Detect which cell encompasses the target text, then output its [x, y] center coordinate. 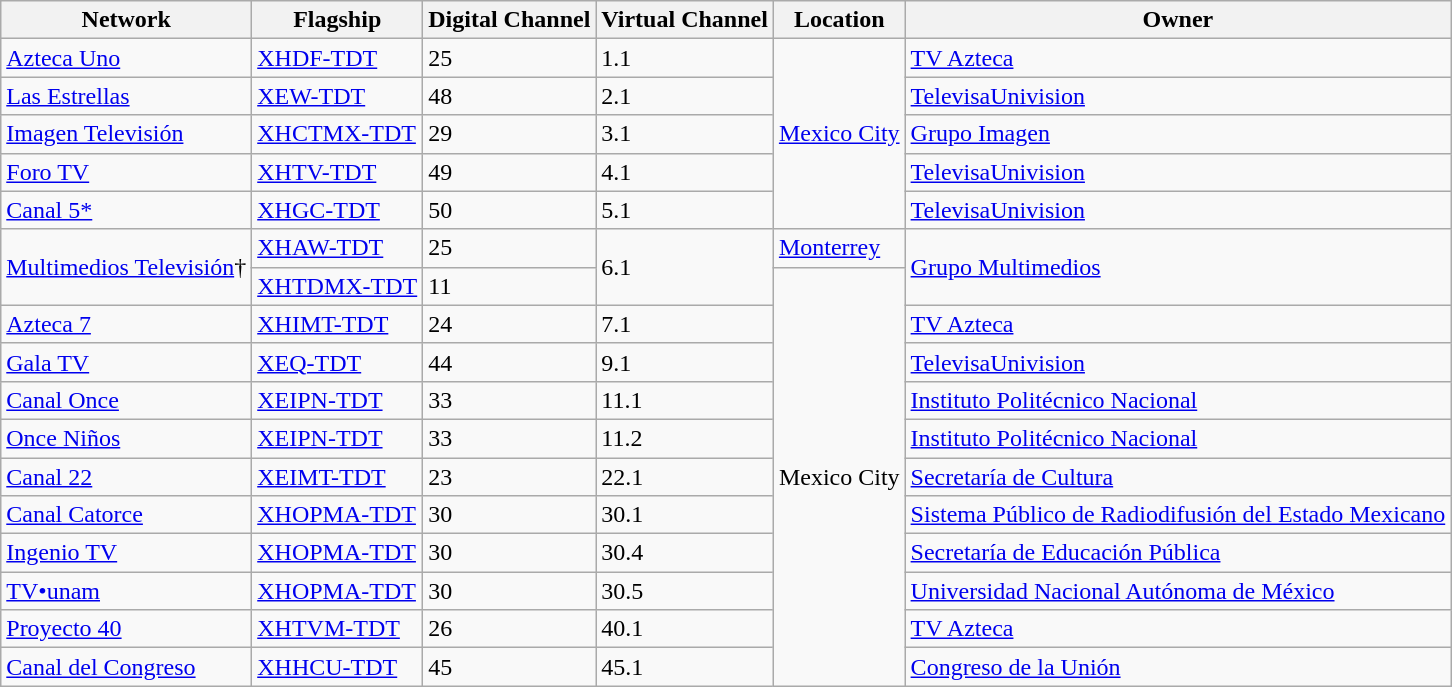
Flagship [338, 20]
Foro TV [126, 172]
11.2 [685, 438]
44 [510, 362]
Gala TV [126, 362]
Location [839, 20]
Sistema Público de Radiodifusión del Estado Mexicano [1178, 515]
Virtual Channel [685, 20]
Azteca 7 [126, 324]
Grupo Imagen [1178, 134]
6.1 [685, 267]
Owner [1178, 20]
49 [510, 172]
45 [510, 667]
30.1 [685, 515]
Secretaría de Cultura [1178, 477]
Proyecto 40 [126, 629]
9.1 [685, 362]
Digital Channel [510, 20]
11 [510, 286]
Canal 5* [126, 210]
48 [510, 96]
4.1 [685, 172]
XEW-TDT [338, 96]
29 [510, 134]
23 [510, 477]
3.1 [685, 134]
7.1 [685, 324]
50 [510, 210]
Congreso de la Unión [1178, 667]
XEIMT-TDT [338, 477]
Universidad Nacional Autónoma de México [1178, 591]
XHTDMX-TDT [338, 286]
Imagen Televisión [126, 134]
Secretaría de Educación Pública [1178, 553]
2.1 [685, 96]
Canal Once [126, 400]
XHTVM-TDT [338, 629]
30.5 [685, 591]
Ingenio TV [126, 553]
XHDF-TDT [338, 58]
Canal Catorce [126, 515]
XEQ-TDT [338, 362]
TV•unam [126, 591]
XHAW-TDT [338, 248]
Network [126, 20]
5.1 [685, 210]
30.4 [685, 553]
Las Estrellas [126, 96]
XHGC-TDT [338, 210]
1.1 [685, 58]
26 [510, 629]
Canal del Congreso [126, 667]
XHHCU-TDT [338, 667]
24 [510, 324]
Azteca Uno [126, 58]
XHIMT-TDT [338, 324]
XHTV-TDT [338, 172]
XHCTMX-TDT [338, 134]
22.1 [685, 477]
Canal 22 [126, 477]
11.1 [685, 400]
45.1 [685, 667]
Monterrey [839, 248]
Multimedios Televisión† [126, 267]
Once Niños [126, 438]
40.1 [685, 629]
Grupo Multimedios [1178, 267]
